For the text-containing cell, return its midpoint in (X, Y) coordinate format. 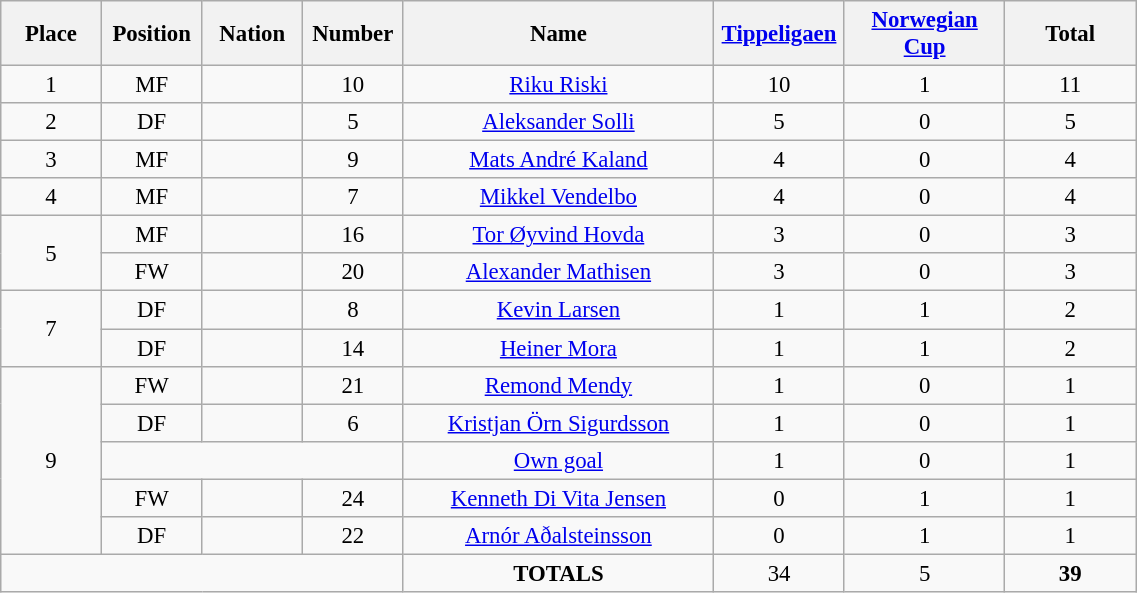
Heiner Mora (558, 348)
Tippeligaen (780, 34)
Arnór Aðalsteinsson (558, 536)
Riku Riski (558, 85)
14 (354, 348)
Kenneth Di Vita Jensen (558, 498)
Name (558, 34)
Total (1070, 34)
11 (1070, 85)
Position (152, 34)
Mikkel Vendelbo (558, 197)
Kevin Larsen (558, 310)
22 (354, 536)
6 (354, 423)
Own goal (558, 460)
24 (354, 498)
39 (1070, 573)
16 (354, 235)
TOTALS (558, 573)
Norwegian Cup (924, 34)
Remond Mendy (558, 385)
Place (52, 34)
Tor Øyvind Hovda (558, 235)
Number (354, 34)
Alexander Mathisen (558, 273)
21 (354, 385)
8 (354, 310)
Nation (252, 34)
34 (780, 573)
Aleksander Solli (558, 122)
Kristjan Örn Sigurdsson (558, 423)
20 (354, 273)
Mats André Kaland (558, 160)
